Capture the cell that displays the provided text and extract its [X, Y] central coordinate. 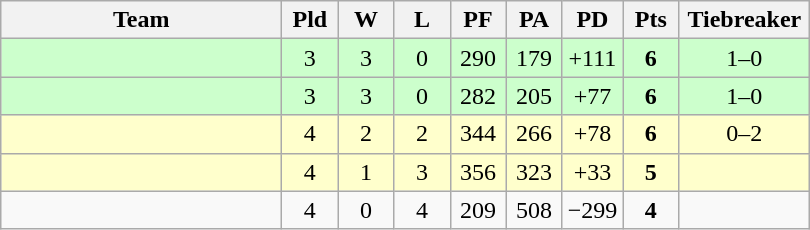
356 [478, 172]
−299 [592, 210]
266 [534, 134]
1 [366, 172]
Pld [310, 20]
179 [534, 58]
290 [478, 58]
323 [534, 172]
508 [534, 210]
0–2 [744, 134]
PD [592, 20]
Pts [651, 20]
+111 [592, 58]
L [422, 20]
+78 [592, 134]
282 [478, 96]
205 [534, 96]
Tiebreaker [744, 20]
W [366, 20]
344 [478, 134]
PF [478, 20]
+33 [592, 172]
209 [478, 210]
Team [142, 20]
5 [651, 172]
PA [534, 20]
+77 [592, 96]
